Determine the [X, Y] coordinate at the center of the cell enclosing the given text.  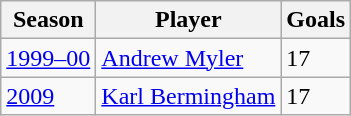
Goals [316, 20]
Player [188, 20]
1999–00 [48, 58]
Andrew Myler [188, 58]
Season [48, 20]
Karl Bermingham [188, 96]
2009 [48, 96]
